Provide the [x, y] coordinate of the cell's center where the given text is located.  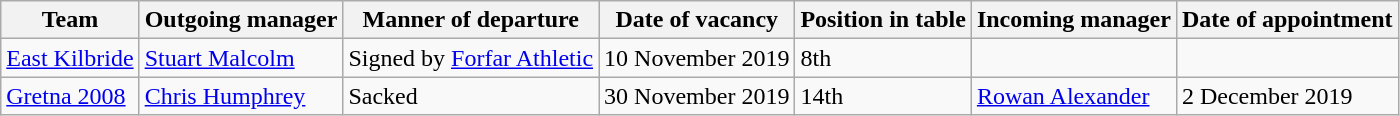
East Kilbride [70, 58]
8th [883, 58]
Incoming manager [1074, 20]
Sacked [471, 96]
Date of vacancy [697, 20]
Chris Humphrey [241, 96]
14th [883, 96]
Stuart Malcolm [241, 58]
Position in table [883, 20]
10 November 2019 [697, 58]
30 November 2019 [697, 96]
2 December 2019 [1287, 96]
Signed by Forfar Athletic [471, 58]
Rowan Alexander [1074, 96]
Gretna 2008 [70, 96]
Team [70, 20]
Manner of departure [471, 20]
Outgoing manager [241, 20]
Date of appointment [1287, 20]
